Return the (x, y) coordinate for the center point of the cell that contains the specified text.  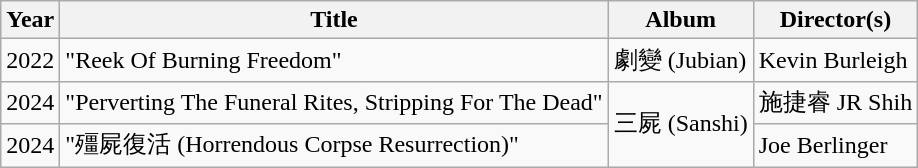
"殭屍復活 (Horrendous Corpse Resurrection)" (334, 146)
Title (334, 20)
Year (30, 20)
Director(s) (835, 20)
Joe Berlinger (835, 146)
三屍 (Sanshi) (680, 124)
"Reek Of Burning Freedom" (334, 60)
2022 (30, 60)
施捷睿 JR Shih (835, 102)
"Perverting The Funeral Rites, Stripping For The Dead" (334, 102)
Album (680, 20)
Kevin Burleigh (835, 60)
劇變 (Jubian) (680, 60)
